Capture the cell that displays the provided text and extract its [x, y] central coordinate. 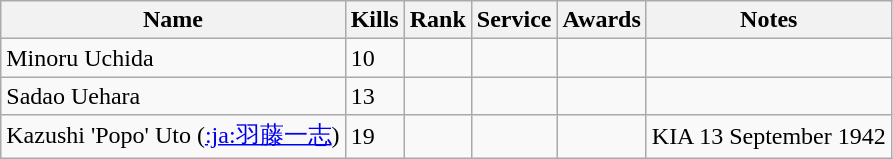
Sadao Uehara [173, 96]
Name [173, 20]
19 [374, 136]
Rank [438, 20]
Kazushi 'Popo' Uto (:ja:羽藤一志) [173, 136]
Notes [768, 20]
Awards [602, 20]
KIA 13 September 1942 [768, 136]
Minoru Uchida [173, 58]
Kills [374, 20]
10 [374, 58]
Service [514, 20]
13 [374, 96]
